Capture the cell that displays the provided text and extract its (x, y) central coordinate. 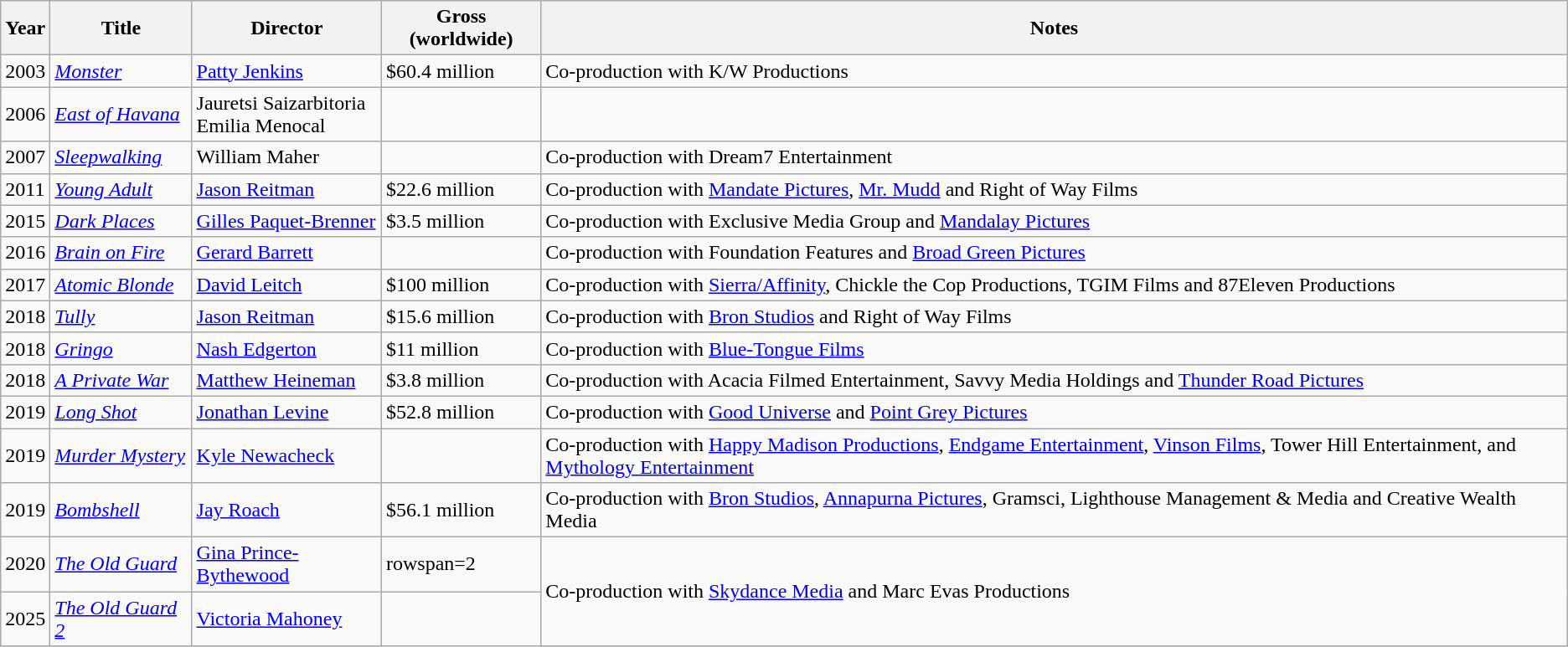
Murder Mystery (121, 455)
Gross (worldwide) (461, 28)
$60.4 million (461, 71)
2015 (25, 221)
2011 (25, 189)
Jonathan Levine (286, 412)
Co-production with Sierra/Affinity, Chickle the Cop Productions, TGIM Films and 87Eleven Productions (1054, 285)
Victoria Mahoney (286, 619)
Year (25, 28)
$100 million (461, 285)
Jay Roach (286, 511)
Co-production with Good Universe and Point Grey Pictures (1054, 412)
$3.5 million (461, 221)
2025 (25, 619)
Tully (121, 316)
Matthew Heineman (286, 380)
Monster (121, 71)
Patty Jenkins (286, 71)
$3.8 million (461, 380)
rowspan=2 (461, 564)
Atomic Blonde (121, 285)
The Old Guard 2 (121, 619)
East of Havana (121, 114)
Co-production with Skydance Media and Marc Evas Productions (1054, 592)
$22.6 million (461, 189)
The Old Guard (121, 564)
Dark Places (121, 221)
Title (121, 28)
Sleepwalking (121, 157)
Director (286, 28)
David Leitch (286, 285)
2017 (25, 285)
Notes (1054, 28)
2003 (25, 71)
Co-production with Dream7 Entertainment (1054, 157)
2006 (25, 114)
2020 (25, 564)
Co-production with Bron Studios and Right of Way Films (1054, 316)
Young Adult (121, 189)
Nash Edgerton (286, 348)
Co-production with K/W Productions (1054, 71)
Jauretsi SaizarbitoriaEmilia Menocal (286, 114)
A Private War (121, 380)
Gringo (121, 348)
Co-production with Happy Madison Productions, Endgame Entertainment, Vinson Films, Tower Hill Entertainment, and Mythology Entertainment (1054, 455)
Long Shot (121, 412)
Co-production with Acacia Filmed Entertainment, Savvy Media Holdings and Thunder Road Pictures (1054, 380)
2007 (25, 157)
Kyle Newacheck (286, 455)
$15.6 million (461, 316)
$11 million (461, 348)
$56.1 million (461, 511)
Gina Prince-Bythewood (286, 564)
Co-production with Bron Studios, Annapurna Pictures, Gramsci, Lighthouse Management & Media and Creative Wealth Media (1054, 511)
Gerard Barrett (286, 253)
$52.8 million (461, 412)
William Maher (286, 157)
2016 (25, 253)
Bombshell (121, 511)
Gilles Paquet-Brenner (286, 221)
Co-production with Mandate Pictures, Mr. Mudd and Right of Way Films (1054, 189)
Co-production with Blue-Tongue Films (1054, 348)
Co-production with Foundation Features and Broad Green Pictures (1054, 253)
Brain on Fire (121, 253)
Co-production with Exclusive Media Group and Mandalay Pictures (1054, 221)
